For the text-containing cell, return its midpoint in [x, y] coordinate format. 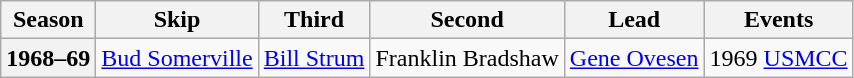
Gene Ovesen [634, 58]
Season [48, 20]
Second [467, 20]
Third [314, 20]
1968–69 [48, 58]
Bud Somerville [177, 58]
Bill Strum [314, 58]
Franklin Bradshaw [467, 58]
Events [778, 20]
1969 USMCC [778, 58]
Lead [634, 20]
Skip [177, 20]
